Capture the cell that displays the provided text and extract its [x, y] central coordinate. 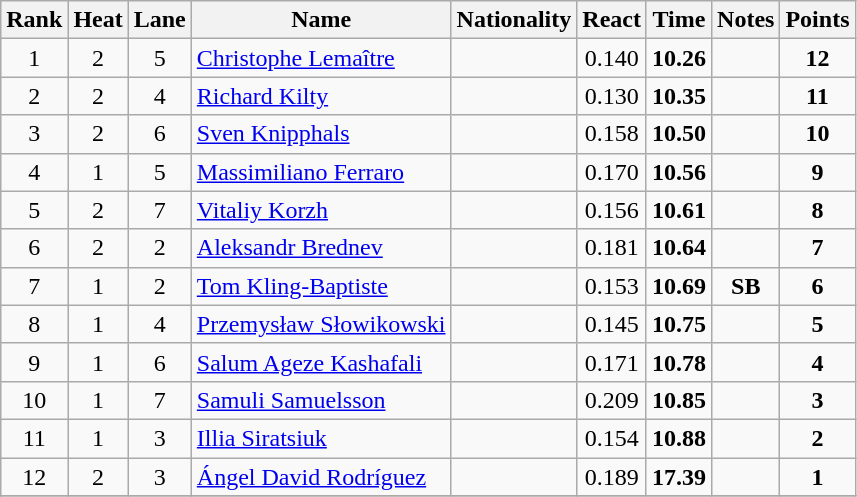
0.145 [612, 324]
Christophe Lemaître [321, 58]
0.171 [612, 362]
Nationality [514, 20]
0.140 [612, 58]
10.61 [678, 210]
10.78 [678, 362]
17.39 [678, 477]
SB [746, 286]
Ángel David Rodríguez [321, 477]
0.170 [612, 172]
10.64 [678, 248]
10.26 [678, 58]
0.153 [612, 286]
10.50 [678, 134]
Notes [746, 20]
0.158 [612, 134]
10.35 [678, 96]
10.88 [678, 438]
0.209 [612, 400]
Heat [98, 20]
10.85 [678, 400]
10.69 [678, 286]
Sven Knipphals [321, 134]
Samuli Samuelsson [321, 400]
10.75 [678, 324]
Time [678, 20]
Illia Siratsiuk [321, 438]
Lane [160, 20]
0.189 [612, 477]
Points [818, 20]
0.154 [612, 438]
Salum Ageze Kashafali [321, 362]
Vitaliy Korzh [321, 210]
Massimiliano Ferraro [321, 172]
Rank [34, 20]
0.130 [612, 96]
0.181 [612, 248]
Aleksandr Brednev [321, 248]
React [612, 20]
10.56 [678, 172]
Name [321, 20]
Richard Kilty [321, 96]
Tom Kling-Baptiste [321, 286]
Przemysław Słowikowski [321, 324]
0.156 [612, 210]
